Detect which cell encompasses the target text, then output its (X, Y) center coordinate. 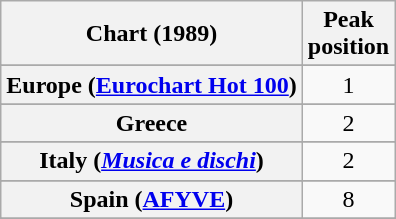
Italy (Musica e dischi) (152, 161)
Greece (152, 123)
8 (348, 199)
1 (348, 85)
Peakposition (348, 34)
Spain (AFYVE) (152, 199)
Europe (Eurochart Hot 100) (152, 85)
Chart (1989) (152, 34)
